Scan for the cell matching the given text and deliver its (x, y) coordinate at center. 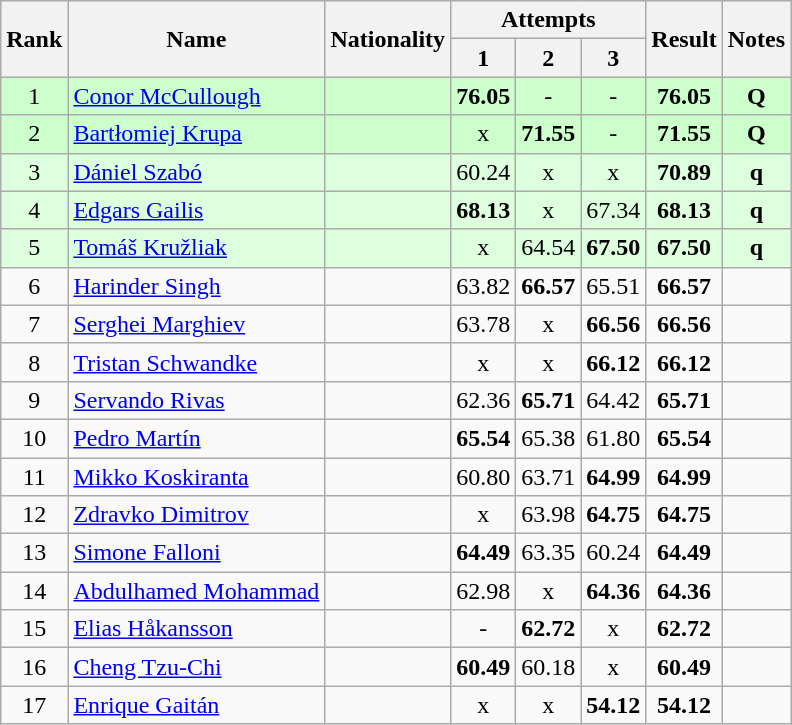
60.80 (484, 477)
64.42 (614, 400)
5 (34, 248)
Conor McCullough (196, 96)
65.51 (614, 286)
17 (34, 705)
Edgars Gailis (196, 210)
67.34 (614, 210)
13 (34, 553)
Tomáš Kružliak (196, 248)
Simone Falloni (196, 553)
Name (196, 39)
12 (34, 515)
63.78 (484, 324)
Serghei Marghiev (196, 324)
Abdulhamed Mohammad (196, 591)
Attempts (548, 20)
65.38 (548, 438)
4 (34, 210)
Nationality (388, 39)
Pedro Martín (196, 438)
63.35 (548, 553)
Result (684, 39)
Cheng Tzu-Chi (196, 667)
Servando Rivas (196, 400)
62.98 (484, 591)
6 (34, 286)
Dániel Szabó (196, 172)
61.80 (614, 438)
64.54 (548, 248)
14 (34, 591)
Notes (756, 39)
7 (34, 324)
62.36 (484, 400)
11 (34, 477)
Tristan Schwandke (196, 362)
Mikko Koskiranta (196, 477)
16 (34, 667)
Enrique Gaitán (196, 705)
Zdravko Dimitrov (196, 515)
Bartłomiej Krupa (196, 134)
63.82 (484, 286)
Elias Håkansson (196, 629)
8 (34, 362)
10 (34, 438)
70.89 (684, 172)
60.18 (548, 667)
63.71 (548, 477)
15 (34, 629)
63.98 (548, 515)
9 (34, 400)
Rank (34, 39)
Harinder Singh (196, 286)
